Determine the (X, Y) coordinate at the center of the cell enclosing the given text.  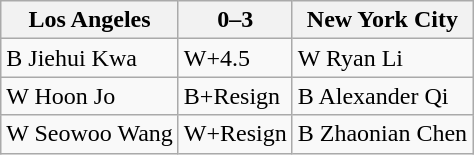
Los Angeles (90, 20)
0–3 (235, 20)
W Hoon Jo (90, 96)
W Seowoo Wang (90, 134)
B Jiehui Kwa (90, 58)
New York City (382, 20)
B+Resign (235, 96)
W Ryan Li (382, 58)
W+Resign (235, 134)
B Alexander Qi (382, 96)
B Zhaonian Chen (382, 134)
W+4.5 (235, 58)
